From the cell containing the given text, extract its center point as [x, y] coordinate. 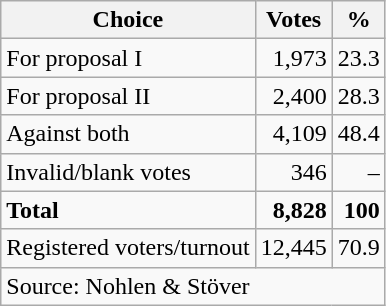
– [358, 172]
12,445 [294, 248]
For proposal I [128, 58]
70.9 [358, 248]
Registered voters/turnout [128, 248]
Source: Nohlen & Stöver [193, 286]
1,973 [294, 58]
% [358, 20]
Invalid/blank votes [128, 172]
28.3 [358, 96]
8,828 [294, 210]
346 [294, 172]
Choice [128, 20]
Votes [294, 20]
48.4 [358, 134]
Against both [128, 134]
For proposal II [128, 96]
Total [128, 210]
23.3 [358, 58]
2,400 [294, 96]
4,109 [294, 134]
100 [358, 210]
